Return [x, y] of the center of cell containing provided text 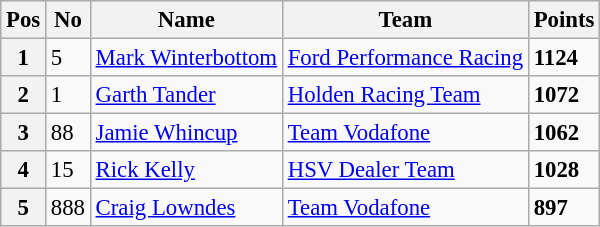
88 [68, 133]
2 [24, 95]
888 [68, 208]
Holden Racing Team [405, 95]
Rick Kelly [186, 170]
Ford Performance Racing [405, 58]
897 [564, 208]
1072 [564, 95]
3 [24, 133]
15 [68, 170]
1028 [564, 170]
1062 [564, 133]
Jamie Whincup [186, 133]
HSV Dealer Team [405, 170]
1124 [564, 58]
4 [24, 170]
Craig Lowndes [186, 208]
Points [564, 20]
No [68, 20]
Pos [24, 20]
Name [186, 20]
Garth Tander [186, 95]
Mark Winterbottom [186, 58]
Team [405, 20]
